Detect which cell encompasses the target text, then output its [X, Y] center coordinate. 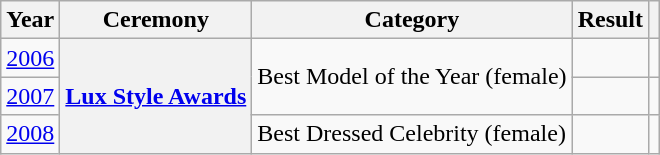
Best Dressed Celebrity (female) [412, 134]
Year [30, 20]
Best Model of the Year (female) [412, 77]
Result [610, 20]
2007 [30, 96]
Ceremony [156, 20]
2006 [30, 58]
Category [412, 20]
Lux Style Awards [156, 96]
2008 [30, 134]
